Pinpoint the cell where the given text exists, returning its [X, Y] midpoint coordinate. 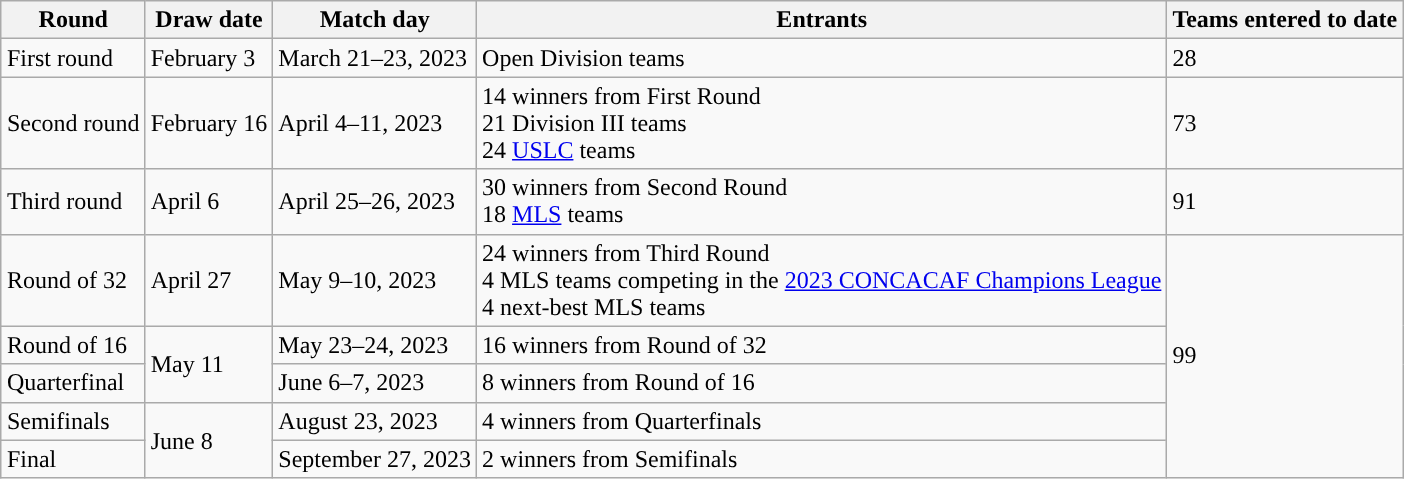
Teams entered to date [1285, 20]
16 winners from Round of 32 [822, 345]
September 27, 2023 [375, 459]
April 27 [209, 280]
Match day [375, 20]
2 winners from Semifinals [822, 459]
June 6–7, 2023 [375, 383]
Round [73, 20]
4 winners from Quarterfinals [822, 421]
April 4–11, 2023 [375, 123]
24 winners from Third Round4 MLS teams competing in the 2023 CONCACAF Champions League4 next-best MLS teams [822, 280]
Second round [73, 123]
Draw date [209, 20]
Third round [73, 202]
14 winners from First Round21 Division III teams24 USLC teams [822, 123]
91 [1285, 202]
Round of 16 [73, 345]
April 6 [209, 202]
Open Division teams [822, 58]
73 [1285, 123]
Entrants [822, 20]
June 8 [209, 440]
28 [1285, 58]
Final [73, 459]
99 [1285, 356]
Round of 32 [73, 280]
May 9–10, 2023 [375, 280]
April 25–26, 2023 [375, 202]
March 21–23, 2023 [375, 58]
30 winners from Second Round18 MLS teams [822, 202]
8 winners from Round of 16 [822, 383]
August 23, 2023 [375, 421]
Quarterfinal [73, 383]
February 3 [209, 58]
February 16 [209, 123]
Semifinals [73, 421]
First round [73, 58]
May 11 [209, 364]
May 23–24, 2023 [375, 345]
